Scan for the cell matching the given text and deliver its [X, Y] coordinate at center. 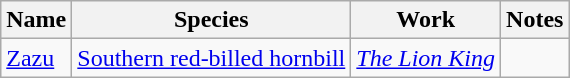
Species [212, 20]
Zazu [36, 58]
Work [426, 20]
Southern red-billed hornbill [212, 58]
Name [36, 20]
Notes [535, 20]
The Lion King [426, 58]
